Capture the cell that displays the provided text and extract its (X, Y) central coordinate. 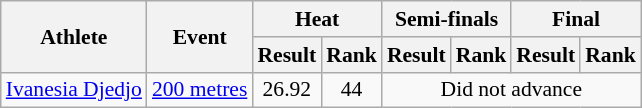
Did not advance (512, 90)
Event (200, 36)
Heat (316, 19)
Semi-finals (446, 19)
26.92 (286, 90)
200 metres (200, 90)
Ivanesia Djedjo (74, 90)
Athlete (74, 36)
44 (352, 90)
Final (576, 19)
